Search for the cell housing the specified text and yield its (X, Y) center coordinate. 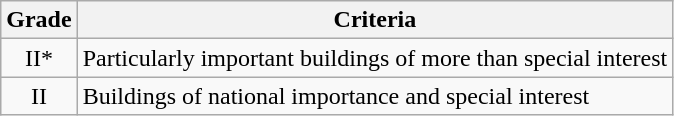
II* (39, 58)
Criteria (375, 20)
II (39, 96)
Buildings of national importance and special interest (375, 96)
Grade (39, 20)
Particularly important buildings of more than special interest (375, 58)
